From the cell containing the given text, extract its center point as [x, y] coordinate. 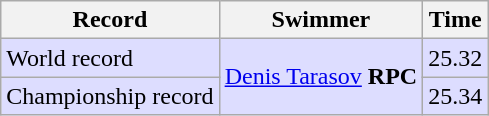
Championship record [110, 96]
World record [110, 58]
Time [456, 20]
25.32 [456, 58]
25.34 [456, 96]
Swimmer [321, 20]
Record [110, 20]
Denis Tarasov RPC [321, 77]
